Output the (x, y) coordinate of the center of the cell containing the given text.  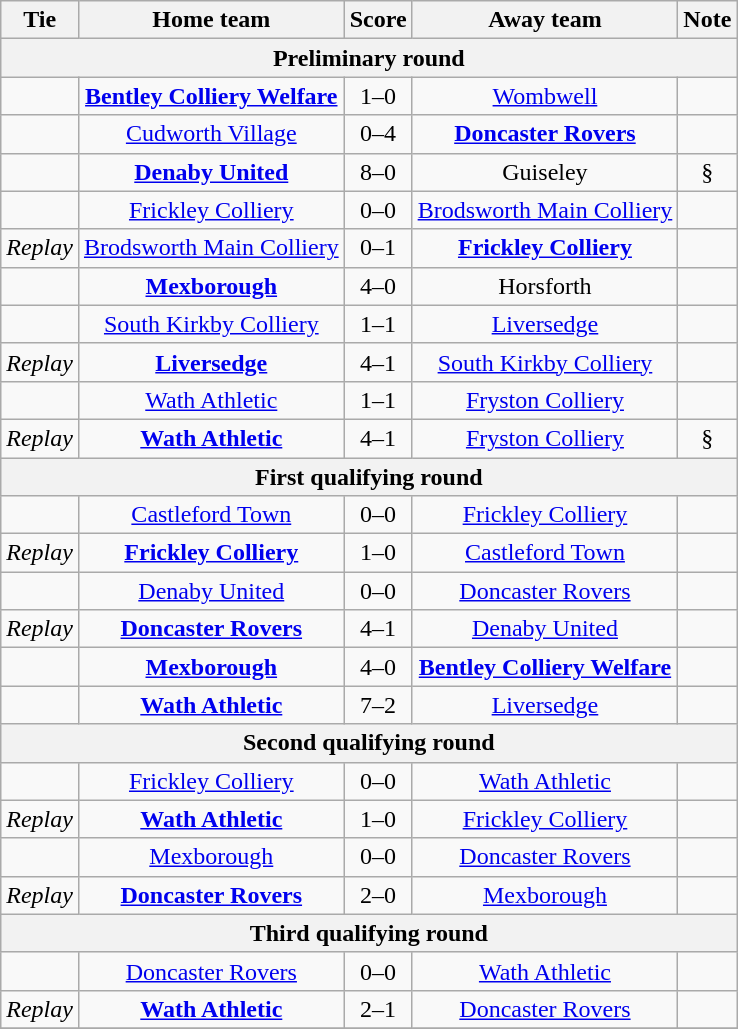
2–0 (378, 895)
2–1 (378, 1009)
0–4 (378, 134)
Away team (545, 20)
Third qualifying round (369, 933)
Second qualifying round (369, 743)
Cudworth Village (211, 134)
Note (708, 20)
0–1 (378, 248)
Preliminary round (369, 58)
Score (378, 20)
Wombwell (545, 96)
Tie (40, 20)
Horsforth (545, 286)
7–2 (378, 705)
First qualifying round (369, 477)
Home team (211, 20)
Guiseley (545, 172)
8–0 (378, 172)
